Identify which cell holds the provided text, then report its [x, y] central coordinate. 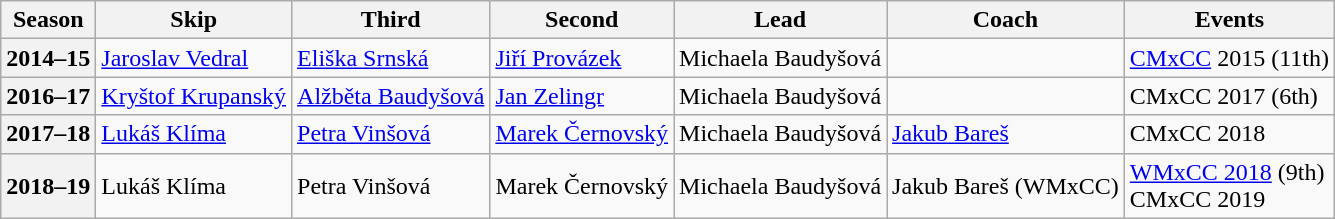
2016–17 [48, 96]
CMxCC 2017 (6th) [1229, 96]
Eliška Srnská [391, 58]
CMxCC 2018 [1229, 134]
Third [391, 20]
2018–19 [48, 186]
Jiří Provázek [582, 58]
Jakub Bareš (WMxCC) [1006, 186]
Events [1229, 20]
2014–15 [48, 58]
Skip [194, 20]
Second [582, 20]
Kryštof Krupanský [194, 96]
Jakub Bareš [1006, 134]
Lead [780, 20]
Season [48, 20]
WMxCC 2018 (9th)CMxCC 2019 [1229, 186]
CMxCC 2015 (11th) [1229, 58]
Jaroslav Vedral [194, 58]
Coach [1006, 20]
Alžběta Baudyšová [391, 96]
2017–18 [48, 134]
Jan Zelingr [582, 96]
